From the cell containing the given text, extract its center point as (X, Y) coordinate. 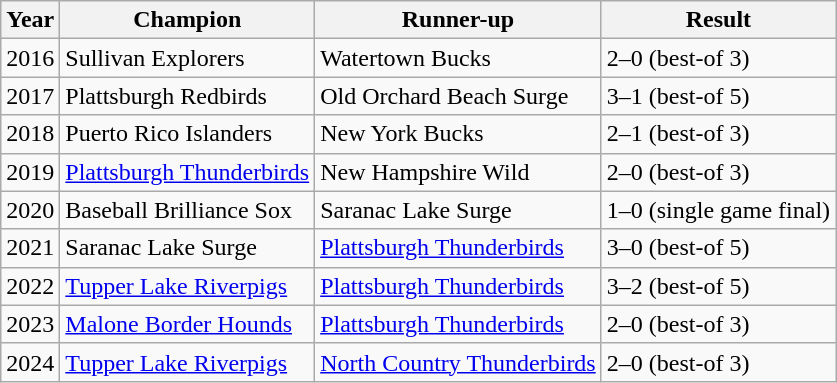
2021 (30, 248)
2016 (30, 58)
New York Bucks (458, 134)
2023 (30, 324)
New Hampshire Wild (458, 172)
3–0 (best-of 5) (718, 248)
Plattsburgh Redbirds (188, 96)
Puerto Rico Islanders (188, 134)
1–0 (single game final) (718, 210)
Old Orchard Beach Surge (458, 96)
2019 (30, 172)
Malone Border Hounds (188, 324)
North Country Thunderbirds (458, 362)
Result (718, 20)
2–1 (best-of 3) (718, 134)
2018 (30, 134)
2020 (30, 210)
Champion (188, 20)
Watertown Bucks (458, 58)
Year (30, 20)
Runner-up (458, 20)
Baseball Brilliance Sox (188, 210)
2022 (30, 286)
Sullivan Explorers (188, 58)
2024 (30, 362)
2017 (30, 96)
3–2 (best-of 5) (718, 286)
3–1 (best-of 5) (718, 96)
